For the text-containing cell, return its midpoint in [x, y] coordinate format. 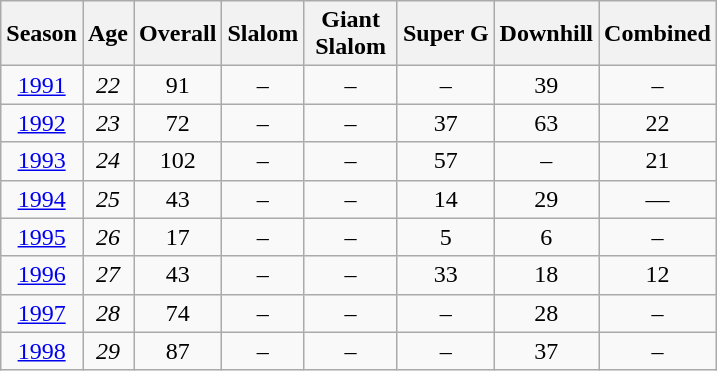
Age [108, 34]
25 [108, 199]
26 [108, 237]
Slalom [263, 34]
Super G [446, 34]
63 [546, 123]
1991 [42, 85]
6 [546, 237]
1995 [42, 237]
72 [178, 123]
74 [178, 313]
Season [42, 34]
24 [108, 161]
Overall [178, 34]
1997 [42, 313]
12 [658, 275]
27 [108, 275]
91 [178, 85]
33 [446, 275]
18 [546, 275]
— [658, 199]
Combined [658, 34]
Giant Slalom [351, 34]
21 [658, 161]
1996 [42, 275]
17 [178, 237]
57 [446, 161]
1998 [42, 351]
23 [108, 123]
1993 [42, 161]
1994 [42, 199]
39 [546, 85]
5 [446, 237]
1992 [42, 123]
102 [178, 161]
14 [446, 199]
87 [178, 351]
Downhill [546, 34]
